Detect which cell encompasses the target text, then output its [x, y] center coordinate. 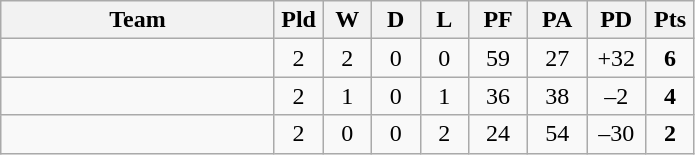
PF [498, 20]
27 [558, 58]
–30 [616, 134]
59 [498, 58]
+32 [616, 58]
D [396, 20]
36 [498, 96]
–2 [616, 96]
38 [558, 96]
Team [138, 20]
24 [498, 134]
PA [558, 20]
PD [616, 20]
Pts [670, 20]
W [348, 20]
6 [670, 58]
4 [670, 96]
54 [558, 134]
L [444, 20]
Pld [298, 20]
